Find where the given text appears and provide that cell's center as [x, y] coordinate. 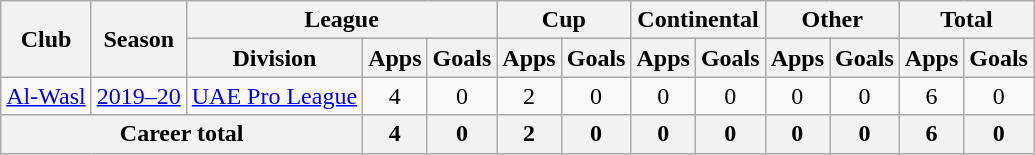
Division [274, 58]
UAE Pro League [274, 96]
Season [138, 39]
Continental [698, 20]
2019–20 [138, 96]
League [342, 20]
Career total [182, 134]
Other [832, 20]
Cup [564, 20]
Club [46, 39]
Al-Wasl [46, 96]
Total [966, 20]
